Scan for the cell matching the given text and deliver its [x, y] coordinate at center. 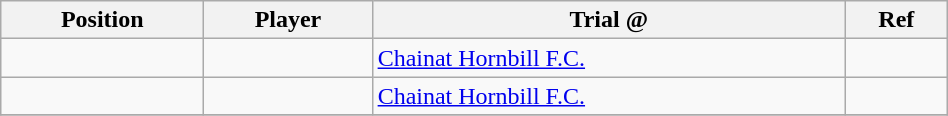
Trial @ [608, 20]
Position [102, 20]
Player [288, 20]
Ref [896, 20]
